Determine the [x, y] coordinate at the center of the cell enclosing the given text.  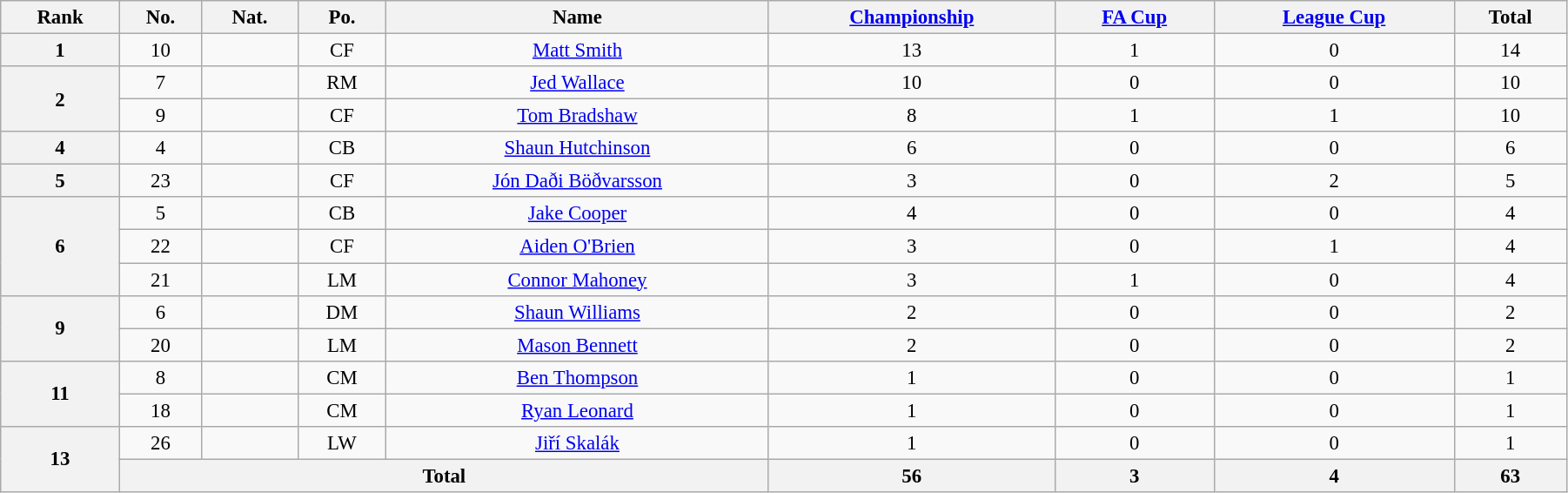
Jake Cooper [578, 213]
RM [341, 83]
22 [160, 246]
Mason Bennett [578, 345]
14 [1511, 51]
Jón Daði Böðvarsson [578, 181]
23 [160, 181]
Tom Bradshaw [578, 116]
26 [160, 443]
63 [1511, 476]
18 [160, 410]
20 [160, 345]
Ben Thompson [578, 377]
Po. [341, 17]
Connor Mahoney [578, 280]
Name [578, 17]
Championship [912, 17]
Rank [60, 17]
FA Cup [1135, 17]
Nat. [251, 17]
Shaun Hutchinson [578, 148]
56 [912, 476]
No. [160, 17]
Matt Smith [578, 51]
LW [341, 443]
11 [60, 394]
League Cup [1334, 17]
21 [160, 280]
Aiden O'Brien [578, 246]
Ryan Leonard [578, 410]
Shaun Williams [578, 312]
Jed Wallace [578, 83]
Jiří Skalák [578, 443]
7 [160, 83]
DM [341, 312]
